Extract the (X, Y) coordinate from the center of the cell holding the provided text.  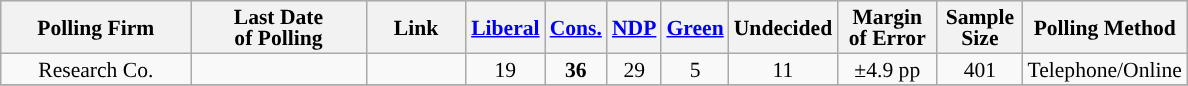
Marginof Error (887, 27)
Polling Firm (96, 27)
±4.9 pp (887, 68)
Polling Method (1104, 27)
Liberal (505, 27)
Last Dateof Polling (278, 27)
Telephone/Online (1104, 68)
Link (416, 27)
NDP (634, 27)
Cons. (576, 27)
SampleSize (980, 27)
19 (505, 68)
Green (694, 27)
5 (694, 68)
Undecided (783, 27)
29 (634, 68)
36 (576, 68)
401 (980, 68)
Research Co. (96, 68)
11 (783, 68)
